Output the [x, y] coordinate of the center of the cell containing the given text.  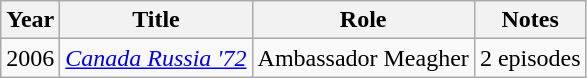
2006 [30, 58]
Year [30, 20]
Canada Russia '72 [156, 58]
2 episodes [530, 58]
Role [363, 20]
Ambassador Meagher [363, 58]
Title [156, 20]
Notes [530, 20]
